Scan for the cell matching the given text and deliver its (X, Y) coordinate at center. 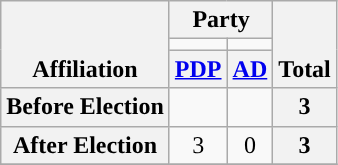
Party (220, 20)
Before Election (86, 107)
Total (305, 44)
0 (250, 145)
Affiliation (86, 44)
PDP (198, 69)
AD (250, 69)
After Election (86, 145)
